Find where the given text appears and provide that cell's center as [X, Y] coordinate. 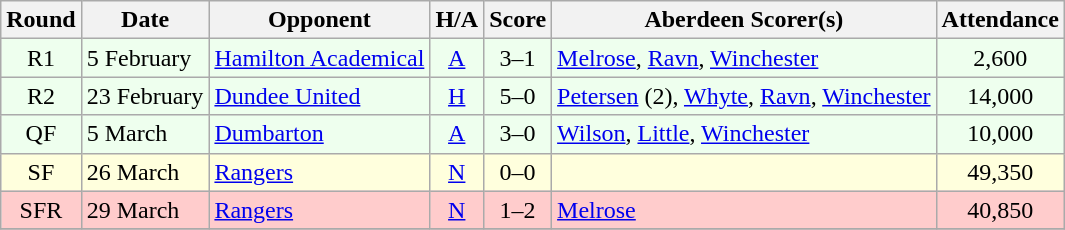
29 March [145, 210]
Score [518, 20]
5 March [145, 134]
23 February [145, 96]
SFR [41, 210]
R1 [41, 58]
QF [41, 134]
49,350 [1000, 172]
Melrose [744, 210]
Aberdeen Scorer(s) [744, 20]
40,850 [1000, 210]
Dundee United [320, 96]
1–2 [518, 210]
5–0 [518, 96]
H/A [457, 20]
Wilson, Little, Winchester [744, 134]
5 February [145, 58]
14,000 [1000, 96]
R2 [41, 96]
26 March [145, 172]
SF [41, 172]
Attendance [1000, 20]
3–1 [518, 58]
Petersen (2), Whyte, Ravn, Winchester [744, 96]
3–0 [518, 134]
2,600 [1000, 58]
0–0 [518, 172]
H [457, 96]
Hamilton Academical [320, 58]
Opponent [320, 20]
Date [145, 20]
Dumbarton [320, 134]
Round [41, 20]
10,000 [1000, 134]
Melrose, Ravn, Winchester [744, 58]
